Identify which cell holds the provided text, then report its (X, Y) central coordinate. 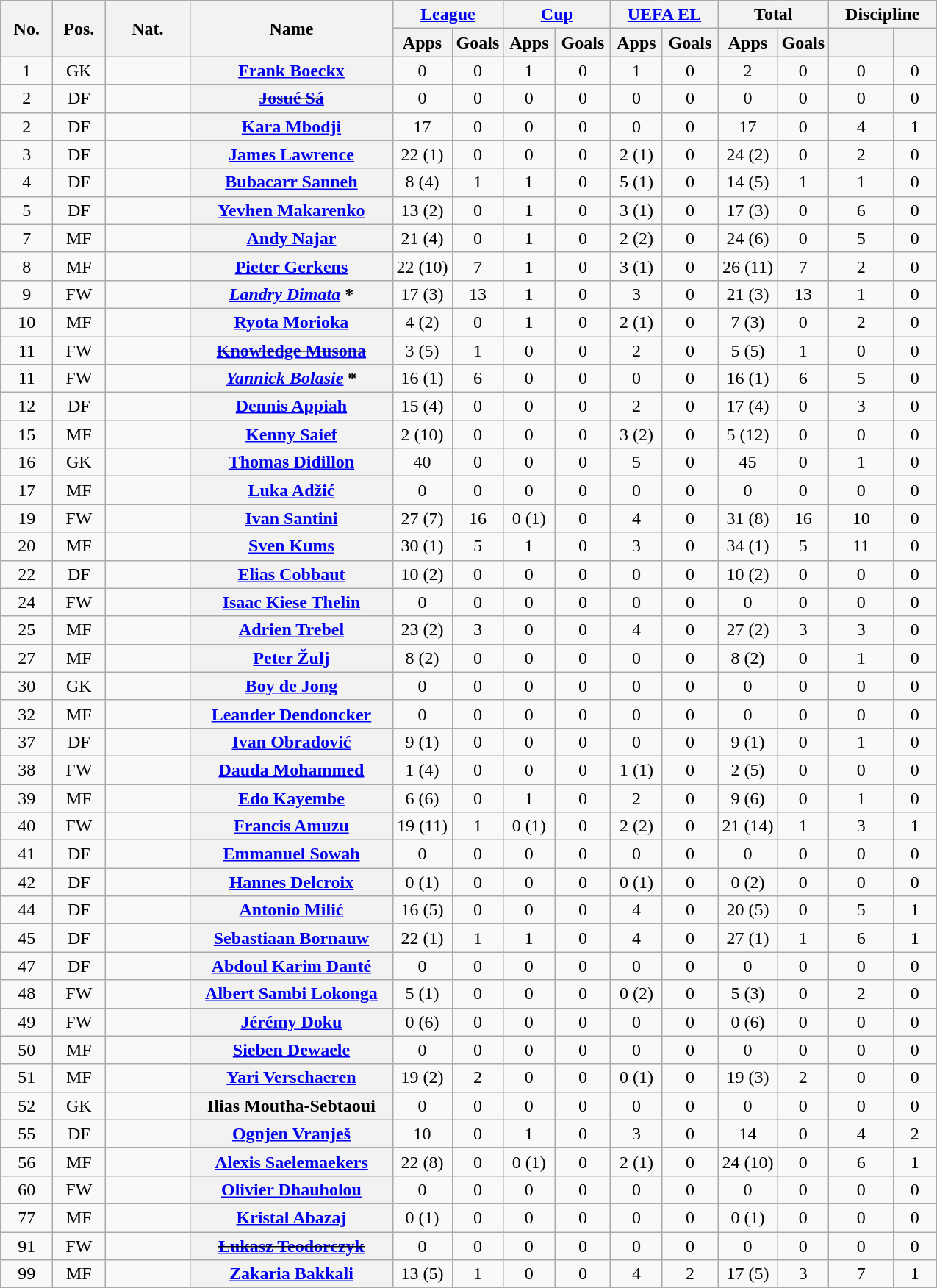
42 (26, 882)
24 (26, 602)
17 (4) (748, 407)
13 (5) (422, 1274)
8 (26, 266)
39 (26, 798)
League (448, 15)
3 (2) (636, 434)
19 (26, 518)
5 (3) (748, 994)
Kenny Saief (291, 434)
Sebastiaan Bornauw (291, 938)
Leander Dendoncker (291, 714)
60 (26, 1189)
7 (3) (748, 322)
5 (12) (748, 434)
Zakaria Bakkali (291, 1274)
James Lawrence (291, 154)
91 (26, 1246)
Dauda Mohammed (291, 770)
56 (26, 1162)
22 (8) (422, 1162)
14 (748, 1134)
27 (2) (748, 630)
Ryota Morioka (291, 322)
27 (7) (422, 518)
17 (5) (748, 1274)
23 (2) (422, 630)
Luka Adžić (291, 490)
Total (773, 15)
38 (26, 770)
Ilias Moutha-Sebtaoui (291, 1106)
20 (26, 546)
6 (6) (422, 798)
Boy de Jong (291, 686)
Edo Kayembe (291, 798)
2 (5) (748, 770)
8 (4) (422, 182)
21 (14) (748, 826)
Dennis Appiah (291, 407)
Yari Verschaeren (291, 1078)
3 (5) (422, 351)
26 (11) (748, 266)
Adrien Trebel (291, 630)
22 (26, 574)
19 (3) (748, 1078)
41 (26, 854)
12 (26, 407)
1 (1) (636, 770)
Isaac Kiese Thelin (291, 602)
Bubacarr Sanneh (291, 182)
4 (2) (422, 322)
16 (5) (422, 910)
Hannes Delcroix (291, 882)
Pos. (79, 29)
Ivan Santini (291, 518)
27 (26, 658)
Yannick Bolasie * (291, 379)
37 (26, 742)
30 (1) (422, 546)
9 (26, 294)
Frank Boeckx (291, 71)
21 (4) (422, 238)
30 (26, 686)
Abdoul Karim Danté (291, 966)
Yevhen Makarenko (291, 210)
Elias Cobbaut (291, 574)
47 (26, 966)
Antonio Milić (291, 910)
99 (26, 1274)
52 (26, 1106)
55 (26, 1134)
Albert Sambi Lokonga (291, 994)
24 (6) (748, 238)
27 (1) (748, 938)
Cup (557, 15)
Jérémy Doku (291, 1022)
No. (26, 29)
15 (4) (422, 407)
Thomas Didillon (291, 462)
19 (11) (422, 826)
Francis Amuzu (291, 826)
32 (26, 714)
Pieter Gerkens (291, 266)
Landry Dimata * (291, 294)
Sven Kums (291, 546)
24 (2) (748, 154)
Name (291, 29)
51 (26, 1078)
77 (26, 1217)
Andy Najar (291, 238)
Josué Sá (291, 99)
24 (10) (748, 1162)
13 (2) (422, 210)
Peter Žulj (291, 658)
20 (5) (748, 910)
Alexis Saelemaekers (291, 1162)
5 (5) (748, 351)
9 (6) (748, 798)
Sieben Dewaele (291, 1050)
Łukasz Teodorczyk (291, 1246)
UEFA EL (664, 15)
Nat. (148, 29)
25 (26, 630)
Ivan Obradović (291, 742)
48 (26, 994)
49 (26, 1022)
22 (10) (422, 266)
14 (5) (748, 182)
Emmanuel Sowah (291, 854)
Kara Mbodji (291, 126)
Olivier Dhauholou (291, 1189)
Kristal Abazaj (291, 1217)
44 (26, 910)
2 (10) (422, 434)
21 (3) (748, 294)
19 (2) (422, 1078)
Ognjen Vranješ (291, 1134)
1 (4) (422, 770)
Discipline (883, 15)
34 (1) (748, 546)
31 (8) (748, 518)
50 (26, 1050)
15 (26, 434)
Knowledge Musona (291, 351)
